Detect which cell encompasses the target text, then output its (X, Y) center coordinate. 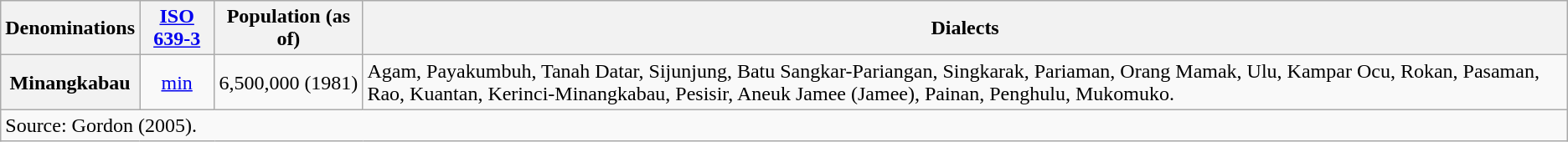
Source: Gordon (2005). (784, 125)
Dialects (965, 28)
Minangkabau (70, 82)
Denominations (70, 28)
Population (as of) (288, 28)
min (176, 82)
ISO 639-3 (176, 28)
6,500,000 (1981) (288, 82)
